For the text-containing cell, return its midpoint in (X, Y) coordinate format. 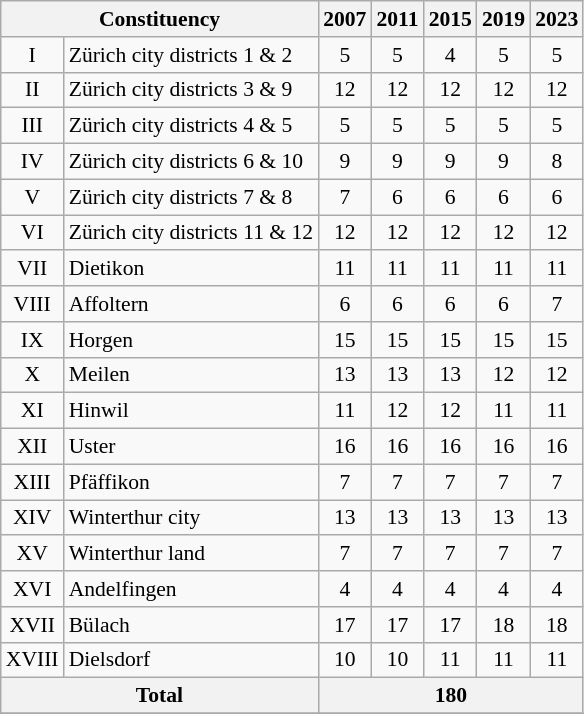
Meilen (192, 375)
VI (32, 233)
8 (556, 162)
XV (32, 554)
XI (32, 411)
IX (32, 340)
XVI (32, 589)
Zürich city districts 6 & 10 (192, 162)
Zürich city districts 7 & 8 (192, 197)
XVIII (32, 660)
2019 (504, 19)
2007 (344, 19)
XIII (32, 482)
Dietikon (192, 269)
2015 (450, 19)
Dielsdorf (192, 660)
Winterthur land (192, 554)
V (32, 197)
Affoltern (192, 304)
IV (32, 162)
XII (32, 447)
VII (32, 269)
Total (160, 696)
I (32, 55)
Zürich city districts 11 & 12 (192, 233)
Andelfingen (192, 589)
Hinwil (192, 411)
2011 (397, 19)
X (32, 375)
Zürich city districts 1 & 2 (192, 55)
III (32, 126)
Horgen (192, 340)
XVII (32, 625)
XIV (32, 518)
II (32, 90)
VIII (32, 304)
Constituency (160, 19)
Pfäffikon (192, 482)
Zürich city districts 3 & 9 (192, 90)
2023 (556, 19)
Uster (192, 447)
Bülach (192, 625)
Winterthur city (192, 518)
Zürich city districts 4 & 5 (192, 126)
180 (450, 696)
